Capture the cell that displays the provided text and extract its [X, Y] central coordinate. 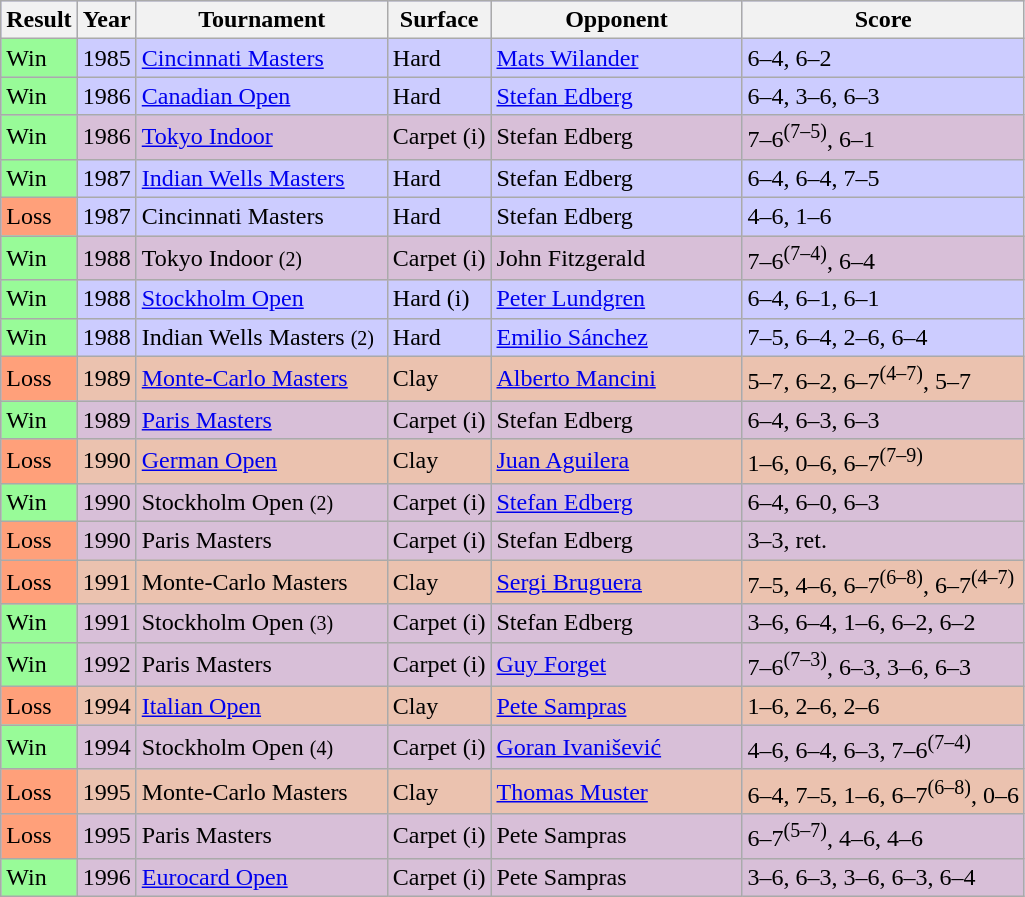
6–4, 6–1, 6–1 [883, 299]
4–6, 1–6 [883, 217]
3–6, 6–3, 3–6, 6–3, 6–4 [883, 877]
1996 [106, 877]
Tokyo Indoor [262, 138]
Indian Wells Masters (2) [262, 337]
6–7(5–7), 4–6, 4–6 [883, 836]
Juan Aguilera [616, 462]
Thomas Muster [616, 792]
6–4, 6–4, 7–5 [883, 178]
Italian Open [262, 706]
Sergi Bruguera [616, 582]
Goran Ivanišević [616, 748]
1–6, 0–6, 6–7(7–9) [883, 462]
3–3, ret. [883, 541]
Score [883, 20]
Alberto Mancini [616, 378]
Emilio Sánchez [616, 337]
7–5, 4–6, 6–7(6–8), 6–7(4–7) [883, 582]
1992 [106, 664]
Peter Lundgren [616, 299]
Stockholm Open (2) [262, 502]
1985 [106, 58]
6–4, 7–5, 1–6, 6–7(6–8), 0–6 [883, 792]
German Open [262, 462]
Stockholm Open (4) [262, 748]
7–6(7–5), 6–1 [883, 138]
Tokyo Indoor (2) [262, 258]
6–4, 6–3, 6–3 [883, 420]
1–6, 2–6, 2–6 [883, 706]
Year [106, 20]
Opponent [616, 20]
Mats Wilander [616, 58]
5–7, 6–2, 6–7(4–7), 5–7 [883, 378]
Result [39, 20]
Hard (i) [439, 299]
7–6(7–4), 6–4 [883, 258]
Tournament [262, 20]
Stockholm Open [262, 299]
Surface [439, 20]
3–6, 6–4, 1–6, 6–2, 6–2 [883, 623]
Stockholm Open (3) [262, 623]
4–6, 6–4, 6–3, 7–6(7–4) [883, 748]
Guy Forget [616, 664]
7–5, 6–4, 2–6, 6–4 [883, 337]
6–4, 6–0, 6–3 [883, 502]
6–4, 3–6, 6–3 [883, 96]
Indian Wells Masters [262, 178]
Eurocard Open [262, 877]
John Fitzgerald [616, 258]
6–4, 6–2 [883, 58]
Canadian Open [262, 96]
7–6(7–3), 6–3, 3–6, 6–3 [883, 664]
